For the text-containing cell, return its midpoint in (X, Y) coordinate format. 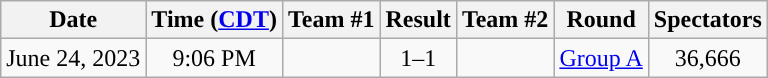
Team #2 (505, 20)
Date (74, 20)
1–1 (418, 58)
June 24, 2023 (74, 58)
Spectators (708, 20)
36,666 (708, 58)
9:06 PM (214, 58)
Result (418, 20)
Round (601, 20)
Team #1 (331, 20)
Time (CDT) (214, 20)
Group A (601, 58)
